Search for the cell housing the specified text and yield its [x, y] center coordinate. 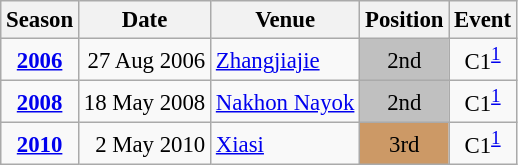
27 Aug 2006 [144, 60]
Season [40, 20]
Venue [286, 20]
3rd [404, 144]
Event [483, 20]
18 May 2008 [144, 102]
2010 [40, 144]
2006 [40, 60]
Zhangjiajie [286, 60]
Date [144, 20]
Nakhon Nayok [286, 102]
2 May 2010 [144, 144]
Xiasi [286, 144]
2008 [40, 102]
Position [404, 20]
